For the text-containing cell, return its midpoint in (X, Y) coordinate format. 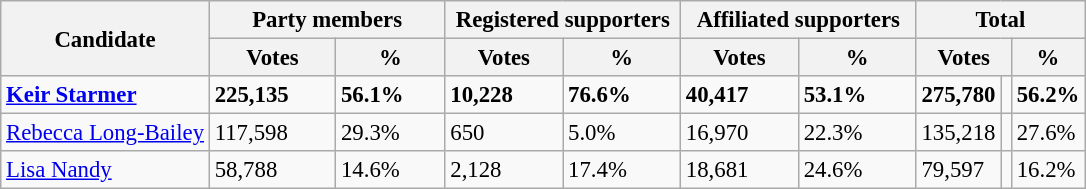
5.0% (622, 133)
275,780 (958, 95)
14.6% (390, 170)
58,788 (272, 170)
117,598 (272, 133)
Registered supporters (563, 20)
79,597 (958, 170)
53.1% (857, 95)
Affiliated supporters (799, 20)
225,135 (272, 95)
18,681 (740, 170)
650 (504, 133)
76.6% (622, 95)
16.2% (1048, 170)
Party members (327, 20)
29.3% (390, 133)
24.6% (857, 170)
Keir Starmer (106, 95)
40,417 (740, 95)
Rebecca Long-Bailey (106, 133)
Lisa Nandy (106, 170)
2,128 (504, 170)
27.6% (1048, 133)
16,970 (740, 133)
135,218 (958, 133)
10,228 (504, 95)
17.4% (622, 170)
Total (1000, 20)
56.1% (390, 95)
Candidate (106, 38)
22.3% (857, 133)
56.2% (1048, 95)
